From the cell containing the given text, extract its center point as [X, Y] coordinate. 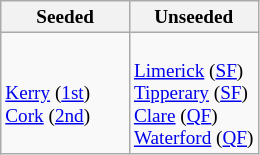
Seeded [66, 17]
Unseeded [194, 17]
Kerry (1st) Cork (2nd) [66, 93]
Limerick (SF) Tipperary (SF) Clare (QF) Waterford (QF) [194, 93]
